Scan for the cell matching the given text and deliver its (X, Y) coordinate at center. 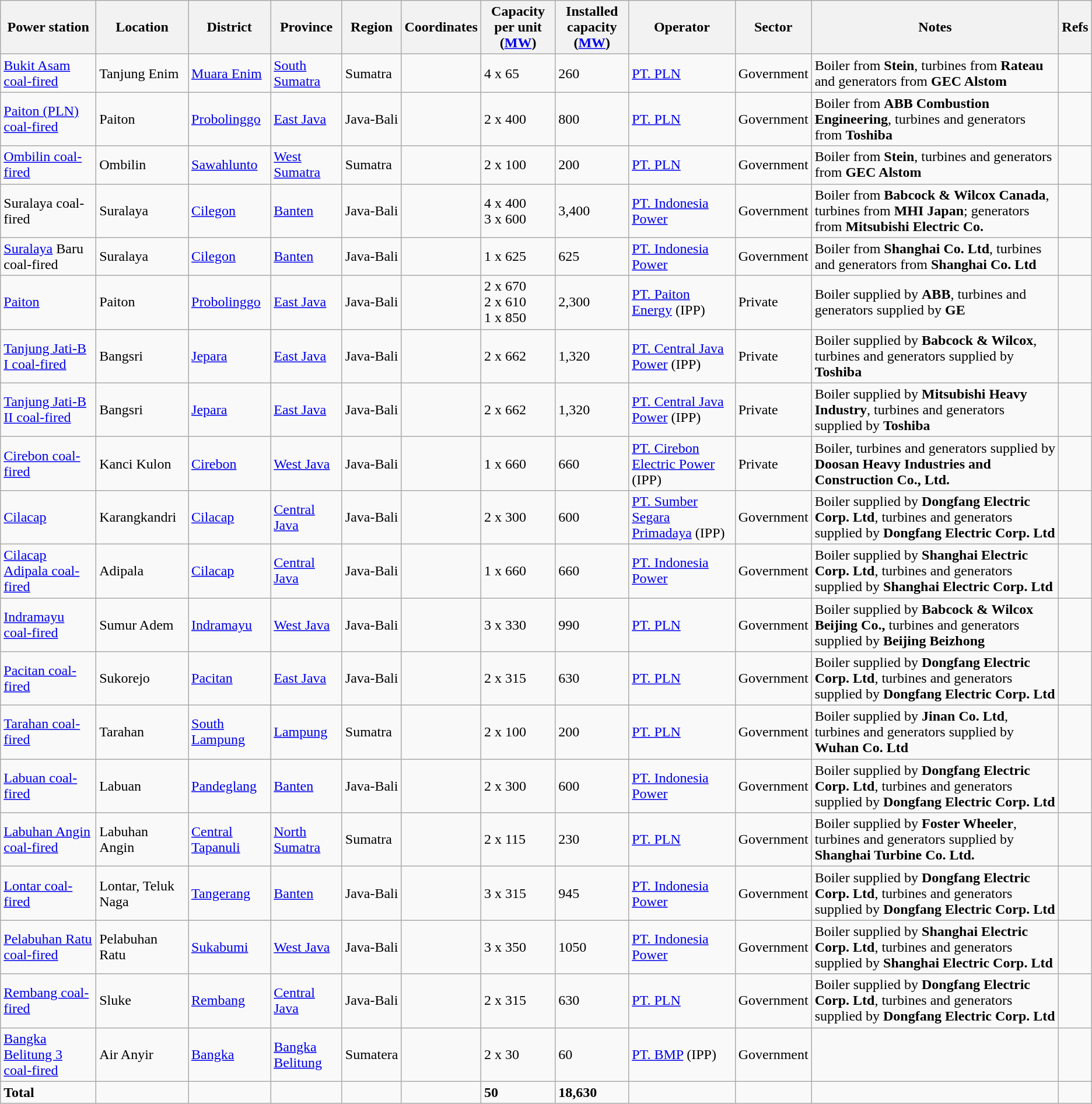
Boiler supplied by ABB, turbines and generators supplied by GE (935, 302)
Pacitan coal-fired (48, 679)
Bangka (230, 1054)
Ombilin (142, 165)
Sumatera (372, 1054)
3 x 330 (518, 624)
Boiler supplied by Foster Wheeler, turbines and generators supplied by Shanghai Turbine Co. Ltd. (935, 840)
Muara Enim (230, 74)
260 (592, 74)
Central Tapanuli (230, 840)
Boiler supplied by Jinan Co. Ltd, turbines and generators supplied by Wuhan Co. Ltd (935, 732)
4 x 65 (518, 74)
3 x 315 (518, 893)
Boiler, turbines and generators supplied by Doosan Heavy Industries and Construction Co., Ltd. (935, 463)
945 (592, 893)
Tangerang (230, 893)
Bangka Belitung (307, 1054)
South Lampung (230, 732)
Lontar, Teluk Naga (142, 893)
Boiler supplied by Babcock & Wilcox Beijing Co., turbines and generators supplied by Beijing Beizhong (935, 624)
Coordinates (441, 27)
60 (592, 1054)
Boiler supplied by Mitsubishi Heavy Industry, turbines and generators supplied by Toshiba (935, 410)
Region (372, 27)
Total (48, 1092)
Boiler from Shanghai Co. Ltd, turbines and generators from Shanghai Co. Ltd (935, 257)
South Sumatra (307, 74)
PT. Paiton Energy (IPP) (682, 302)
Ombilin coal-fired (48, 165)
2 x 400 (518, 119)
Pelabuhan Ratu coal-fired (48, 947)
3,400 (592, 211)
Pandeglang (230, 786)
Boiler supplied by Babcock & Wilcox, turbines and generators supplied by Toshiba (935, 356)
Indramayu (230, 624)
Labuan (142, 786)
Sukorejo (142, 679)
Cirebon (230, 463)
50 (518, 1092)
Operator (682, 27)
Sawahlunto (230, 165)
4 x 400 3 x 600 (518, 211)
Paiton (PLN) coal-fired (48, 119)
Sluke (142, 1001)
Boiler from Stein, turbines from Rateau and generators from GEC Alstom (935, 74)
Refs (1076, 27)
Installed capacity (MW) (592, 27)
PT. BMP (IPP) (682, 1054)
Sumur Adem (142, 624)
Cirebon coal-fired (48, 463)
Rembang (230, 1001)
Tanjung Jati-B I coal-fired (48, 356)
Tanjung Jati-B II coal-fired (48, 410)
230 (592, 840)
Labuhan Angin coal-fired (48, 840)
Rembang coal-fired (48, 1001)
Tanjung Enim (142, 74)
Boiler from Stein, turbines and generators from GEC Alstom (935, 165)
3 x 350 (518, 947)
West Sumatra (307, 165)
18,630 (592, 1092)
2,300 (592, 302)
Power station (48, 27)
District (230, 27)
Sukabumi (230, 947)
Indramayu coal-fired (48, 624)
Labuan coal-fired (48, 786)
Lampung (307, 732)
Sector (773, 27)
Location (142, 27)
Boiler from Babcock & Wilcox Canada, turbines from MHI Japan; generators from Mitsubishi Electric Co. (935, 211)
Pelabuhan Ratu (142, 947)
Kanci Kulon (142, 463)
Suralaya Baru coal-fired (48, 257)
Tarahan coal-fired (48, 732)
Cilacap Adipala coal-fired (48, 571)
Bukit Asam coal-fired (48, 74)
Bangka Belitung 3 coal-fired (48, 1054)
2 x 30 (518, 1054)
PT. Cirebon Electric Power (IPP) (682, 463)
800 (592, 119)
PT. Sumber Segara Primadaya (IPP) (682, 517)
1050 (592, 947)
Suralaya coal-fired (48, 211)
Capacity per unit(MW) (518, 27)
Air Anyir (142, 1054)
2 x 115 (518, 840)
Karangkandri (142, 517)
Notes (935, 27)
Pacitan (230, 679)
Adipala (142, 571)
1 x 625 (518, 257)
Boiler from ABB Combustion Engineering, turbines and generators from Toshiba (935, 119)
990 (592, 624)
625 (592, 257)
Labuhan Angin (142, 840)
North Sumatra (307, 840)
Province (307, 27)
Tarahan (142, 732)
2 x 670 2 x 610 1 x 850 (518, 302)
Lontar coal-fired (48, 893)
